For the text-containing cell, return its midpoint in [x, y] coordinate format. 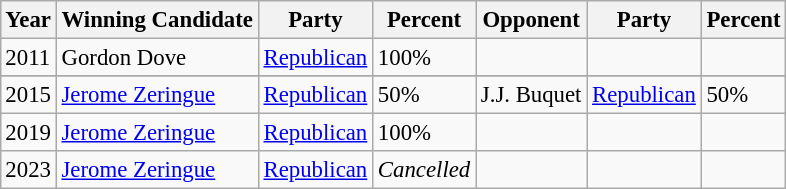
Opponent [532, 20]
Year [28, 20]
Cancelled [424, 170]
Gordon Dove [157, 57]
2023 [28, 170]
2015 [28, 95]
J.J. Buquet [532, 95]
2019 [28, 133]
Winning Candidate [157, 20]
2011 [28, 57]
